From the cell containing the given text, extract its center point as [x, y] coordinate. 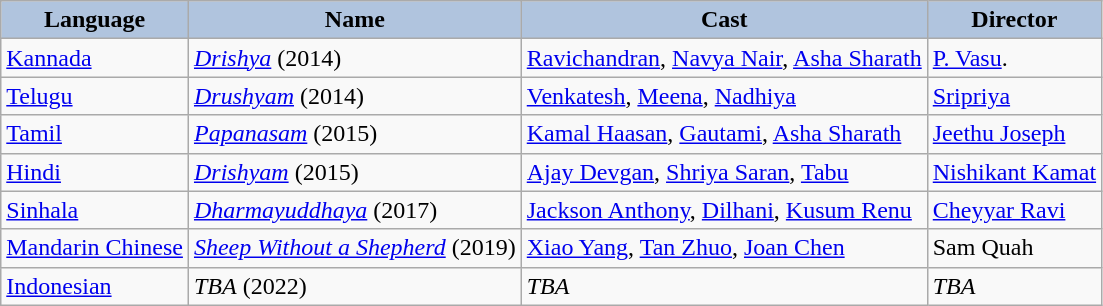
Venkatesh, Meena, Nadhiya [724, 96]
TBA (2022) [354, 286]
Kannada [95, 58]
Name [354, 20]
Xiao Yang, Tan Zhuo, Joan Chen [724, 248]
Drushyam (2014) [354, 96]
Director [1014, 20]
Kamal Haasan, Gautami, Asha Sharath [724, 134]
Sinhala [95, 210]
Sheep Without a Shepherd (2019) [354, 248]
Language [95, 20]
Hindi [95, 172]
Tamil [95, 134]
Ajay Devgan, Shriya Saran, Tabu [724, 172]
Indonesian [95, 286]
Ravichandran, Navya Nair, Asha Sharath [724, 58]
Cast [724, 20]
Dharmayuddhaya (2017) [354, 210]
Jackson Anthony, Dilhani, Kusum Renu [724, 210]
Cheyyar Ravi [1014, 210]
Papanasam (2015) [354, 134]
Sripriya [1014, 96]
Drishyam (2015) [354, 172]
Sam Quah [1014, 248]
Mandarin Chinese [95, 248]
Jeethu Joseph [1014, 134]
Telugu [95, 96]
Nishikant Kamat [1014, 172]
P. Vasu. [1014, 58]
Drishya (2014) [354, 58]
